Output the (x, y) coordinate of the center of the cell containing the given text.  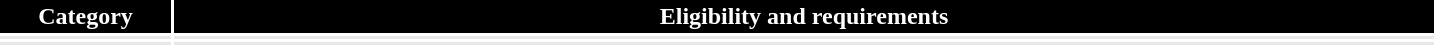
Eligibility and requirements (804, 16)
Category (86, 16)
